Pinpoint the cell where the given text exists, returning its (X, Y) midpoint coordinate. 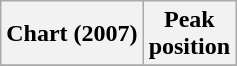
Chart (2007) (72, 34)
Peakposition (189, 34)
